Capture the cell that displays the provided text and extract its (X, Y) central coordinate. 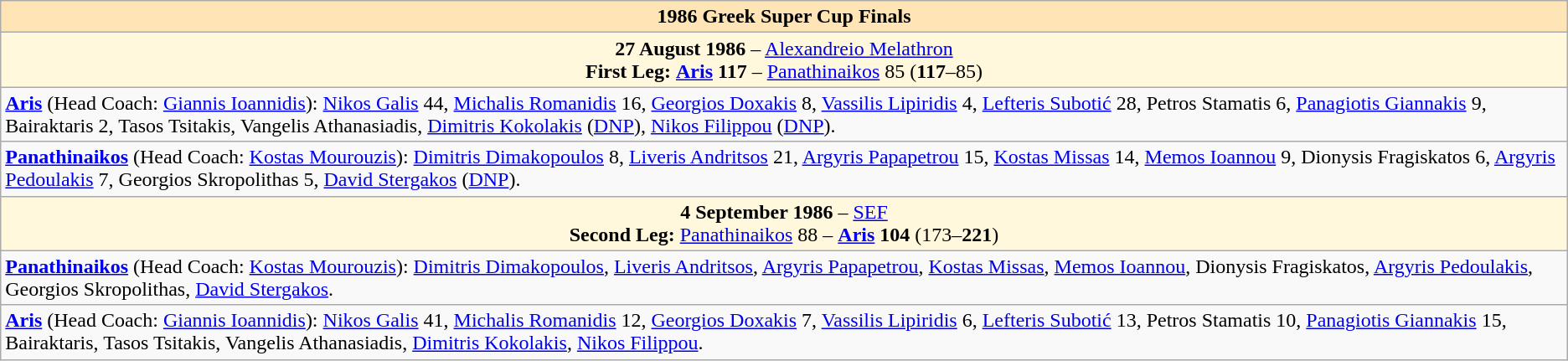
4 September 1986 – SEFSecond Leg: Panathinaikos 88 – Aris 104 (173–221) (784, 223)
1986 Greek Super Cup Finals (784, 17)
27 August 1986 – Alexandreio MelathronFirst Leg: Aris 117 – Panathinaikos 85 (117–85) (784, 60)
